Determine the (X, Y) coordinate at the center of the cell enclosing the given text.  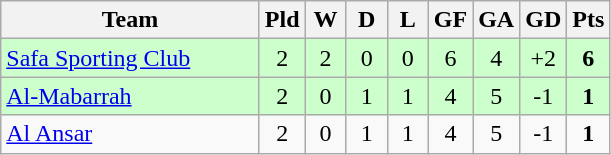
Al-Mabarrah (130, 96)
Team (130, 20)
Safa Sporting Club (130, 58)
W (326, 20)
GF (450, 20)
+2 (544, 58)
Pts (588, 20)
GD (544, 20)
L (408, 20)
Al Ansar (130, 134)
Pld (282, 20)
D (366, 20)
GA (496, 20)
